Detect which cell encompasses the target text, then output its (X, Y) center coordinate. 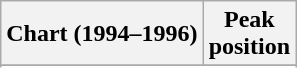
Chart (1994–1996) (102, 34)
Peakposition (249, 34)
